Search for the cell housing the specified text and yield its [x, y] center coordinate. 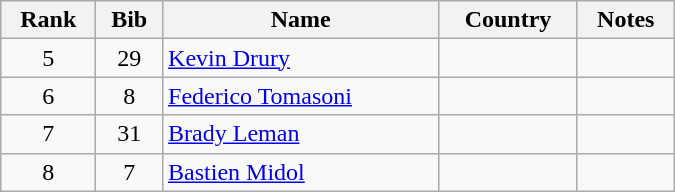
Notes [626, 20]
Name [301, 20]
29 [130, 58]
Rank [48, 20]
5 [48, 58]
Bastien Midol [301, 172]
6 [48, 96]
31 [130, 134]
Bib [130, 20]
Country [508, 20]
Federico Tomasoni [301, 96]
Kevin Drury [301, 58]
Brady Leman [301, 134]
